From the cell containing the given text, extract its center point as (X, Y) coordinate. 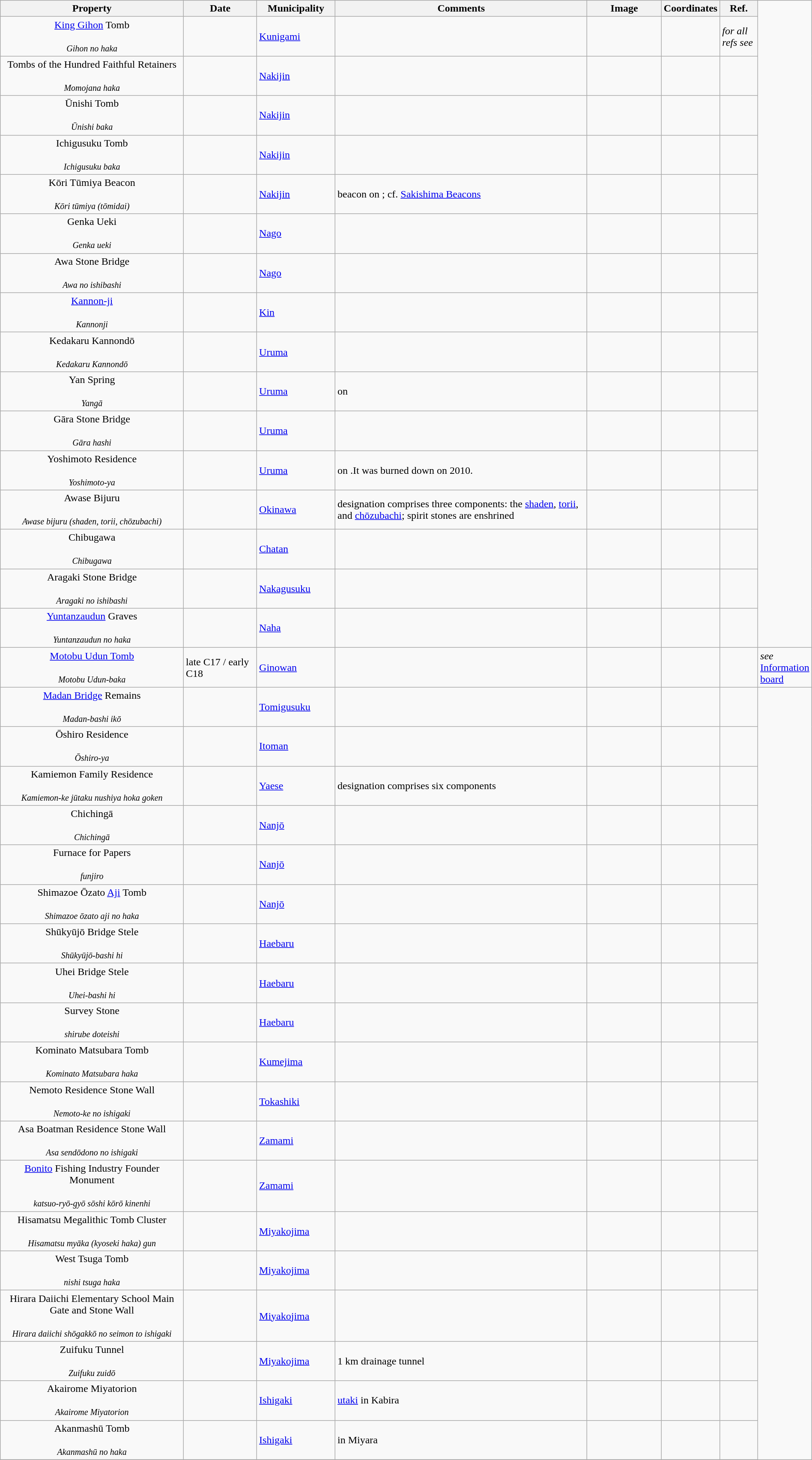
Survey Stoneshirube doteishi (92, 1022)
Kannon-jiKannonji (92, 312)
Kedakaru KannondōKedakaru Kannondō (92, 352)
Nakagusuku (296, 589)
Nemoto Residence Stone WallNemoto-ke no ishigaki (92, 1101)
Yan SpringYangā (92, 391)
beacon on ; cf. Sakishima Beacons (461, 194)
for all refs see (739, 36)
Kumejima (296, 1062)
see Information board (785, 667)
Kunigami (296, 36)
Madan Bridge RemainsMadan-bashi ikō (92, 707)
West Tsuga Tombnishi tsuga haka (92, 1271)
Tomigusuku (296, 707)
Property (92, 9)
Gāra Stone BridgeGāra hashi (92, 431)
Shūkyūjō Bridge SteleShūkyūjō-bashi hi (92, 943)
Bonito Fishing Industry Founder Monumentkatsuo-ryō-gyō sōshi kōrō kinenhi (92, 1186)
Ref. (739, 9)
Kominato Matsubara TombKominato Matsubara haka (92, 1062)
Itoman (296, 746)
Date (220, 9)
in Miyara (461, 1440)
on .It was burned down on 2010. (461, 470)
Akairome MiyatorionAkairome Miyatorion (92, 1400)
Okinawa (296, 510)
utaki in Kabira (461, 1400)
ChibugawaChibugawa (92, 549)
Shimazoe Ōzato Aji TombShimazoe ōzato aji no haka (92, 904)
Coordinates (690, 9)
Uhei Bridge SteleUhei-bashi hi (92, 983)
Yoshimoto ResidenceYoshimoto-ya (92, 470)
Municipality (296, 9)
Chatan (296, 549)
Comments (461, 9)
designation comprises three components: the shaden, torii, and chōzubachi; spirit stones are enshrined (461, 510)
Yuntanzaudun GravesYuntanzaudun no haka (92, 628)
1 km drainage tunnel (461, 1361)
Ichigusuku TombIchigusuku baka (92, 155)
Awase BijuruAwase bijuru (shaden, torii, chōzubachi) (92, 510)
ChichingāChichingā (92, 825)
Motobu Udun TombMotobu Udun-baka (92, 667)
Hisamatsu Megalithic Tomb ClusterHisamatsu myāka (kyoseki haka) gun (92, 1231)
Furnace for Papersfunjiro (92, 865)
late C17 / early C18 (220, 667)
Kamiemon Family ResidenceKamiemon-ke jūtaku nushiya hoka goken (92, 786)
Yaese (296, 786)
Ūnishi TombŪnishi baka (92, 115)
Genka UekiGenka ueki (92, 233)
Kin (296, 312)
Image (624, 9)
designation comprises six components (461, 786)
Tombs of the Hundred Faithful RetainersMomojana haka (92, 76)
Zuifuku TunnelZuifuku zuidō (92, 1361)
Akanmashū TombAkanmashū no haka (92, 1440)
Asa Boatman Residence Stone WallAsa sendōdono no ishigaki (92, 1141)
King Gihon TombGihon no haka (92, 36)
Kōri Tūmiya BeaconKōri tūmiya (tōmidai) (92, 194)
Ginowan (296, 667)
Ōshiro ResidenceŌshiro-ya (92, 746)
Hirara Daiichi Elementary School Main Gate and Stone WallHirara daiichi shōgakkō no seimon to ishigaki (92, 1316)
Naha (296, 628)
Awa Stone BridgeAwa no ishibashi (92, 273)
Aragaki Stone BridgeAragaki no ishibashi (92, 589)
on (461, 391)
Tokashiki (296, 1101)
